Output the (x, y) coordinate of the center of the cell containing the given text.  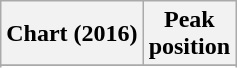
Chart (2016) (72, 34)
Peak position (189, 34)
